Determine the (x, y) coordinate at the center of the cell enclosing the given text.  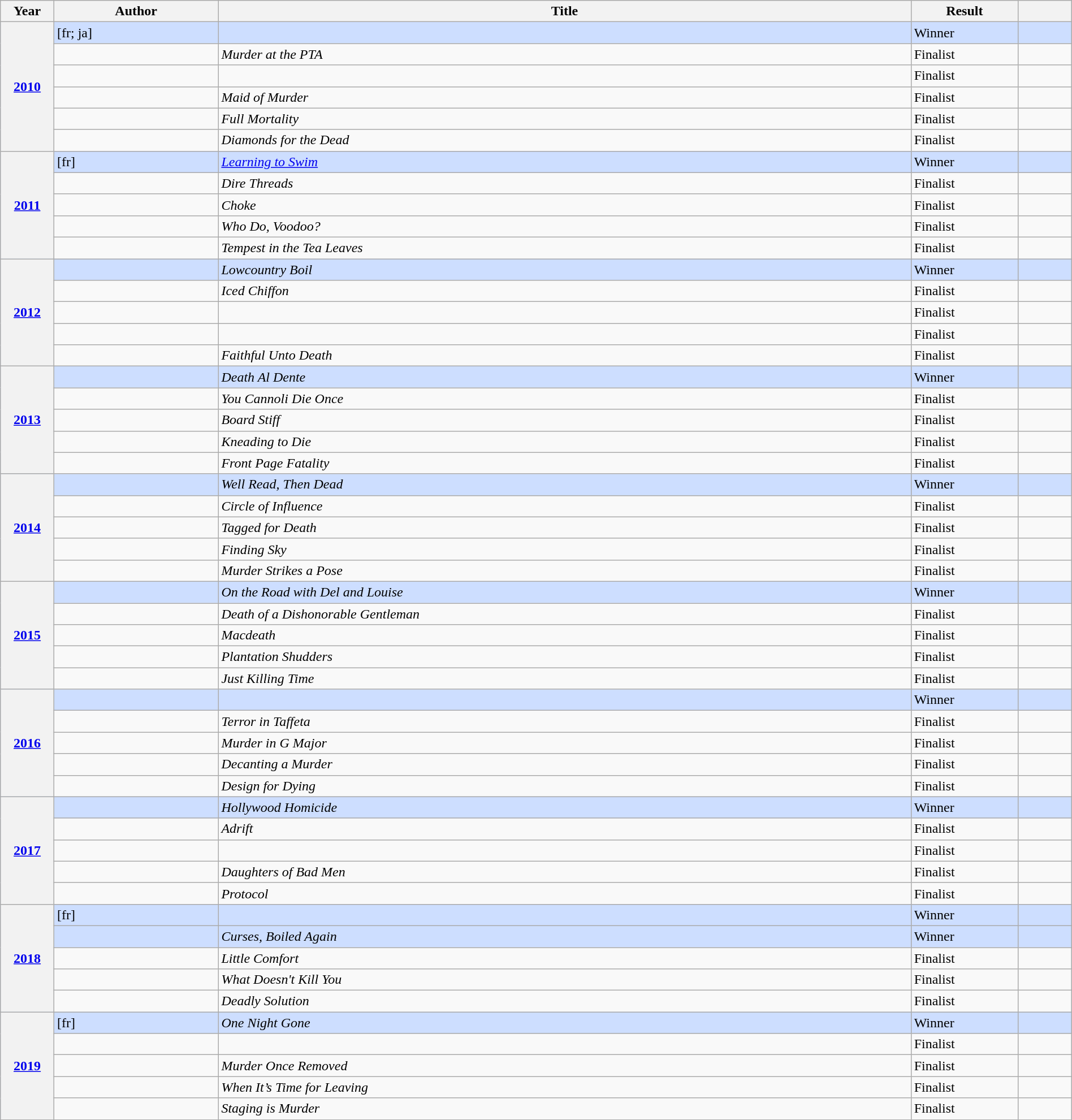
Little Comfort (564, 958)
Choke (564, 205)
Title (564, 11)
Hollywood Homicide (564, 807)
Maid of Murder (564, 97)
Murder in G Major (564, 743)
Just Killing Time (564, 678)
Well Read, Then Dead (564, 485)
Lowcountry Boil (564, 270)
When It’s Time for Leaving (564, 1087)
2015 (27, 635)
Year (27, 11)
Dire Threads (564, 183)
Death Al Dente (564, 377)
On the Road with Del and Louise (564, 592)
Result (965, 11)
Adrift (564, 829)
Protocol (564, 893)
Macdeath (564, 635)
Curses, Boiled Again (564, 936)
Plantation Shudders (564, 657)
2012 (27, 313)
2016 (27, 743)
Kneading to Die (564, 442)
Board Stiff (564, 420)
Terror in Taffeta (564, 721)
2011 (27, 205)
2014 (27, 527)
Full Mortality (564, 119)
Staging is Murder (564, 1109)
Front Page Fatality (564, 463)
You Cannoli Die Once (564, 399)
Murder Strikes a Pose (564, 570)
Decanting a Murder (564, 764)
Murder at the PTA (564, 54)
Daughters of Bad Men (564, 872)
2017 (27, 850)
Murder Once Removed (564, 1066)
Circle of Influence (564, 506)
[fr; ja] (136, 33)
Faithful Unto Death (564, 356)
Death of a Dishonorable Gentleman (564, 613)
What Doesn't Kill You (564, 980)
Finding Sky (564, 549)
2010 (27, 87)
Who Do, Voodoo? (564, 226)
Tempest in the Tea Leaves (564, 248)
2018 (27, 958)
One Night Gone (564, 1023)
Design for Dying (564, 786)
2019 (27, 1066)
2013 (27, 420)
Deadly Solution (564, 1001)
Learning to Swim (564, 162)
Iced Chiffon (564, 291)
Tagged for Death (564, 527)
Diamonds for the Dead (564, 140)
Author (136, 11)
